Extract the (x, y) coordinate from the center of the cell holding the provided text.  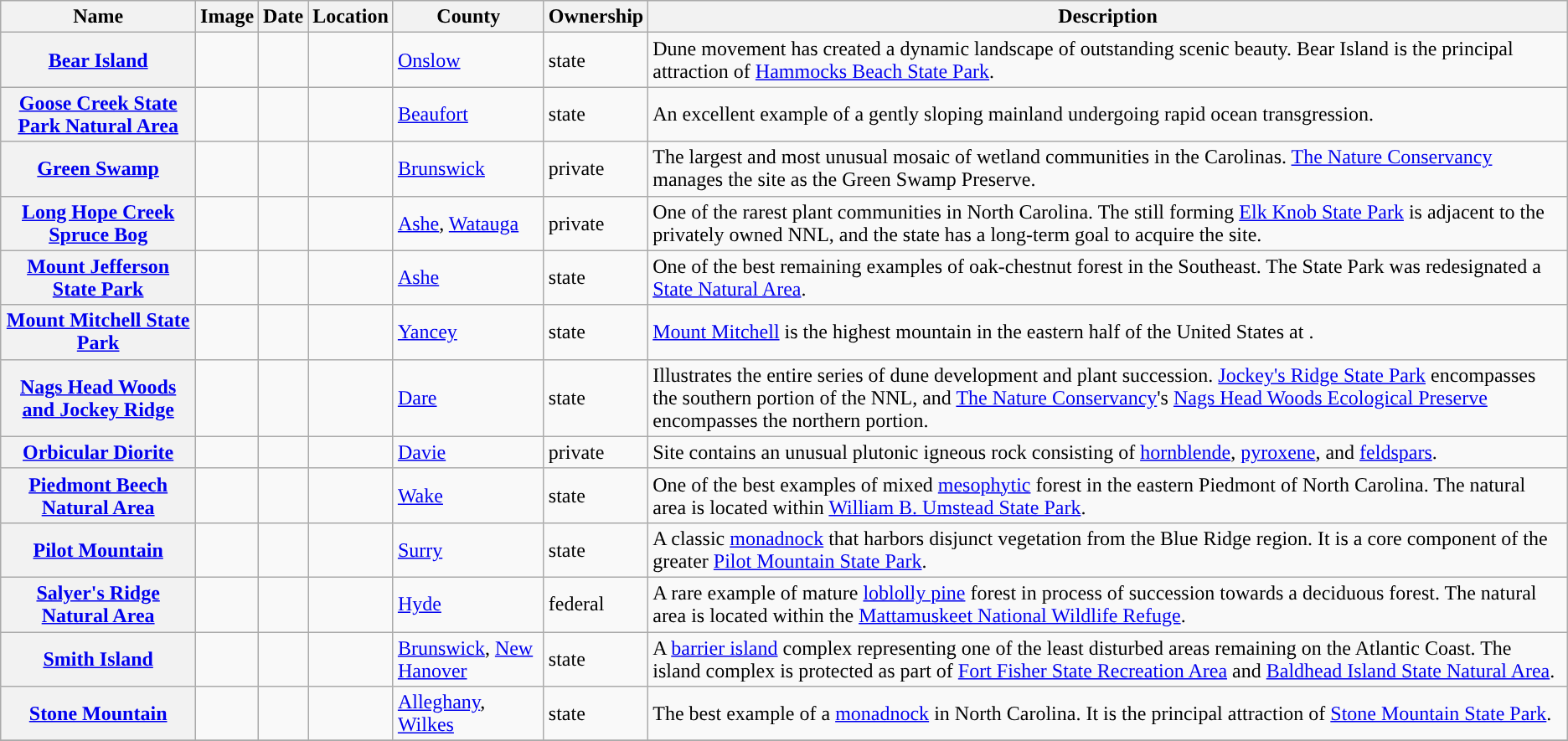
Mount Jefferson State Park (99, 278)
County (468, 17)
Pilot Mountain (99, 549)
Site contains an unusual plutonic igneous rock consisting of hornblende, pyroxene, and feldspars. (1108, 452)
Nags Head Woods and Jockey Ridge (99, 398)
Dune movement has created a dynamic landscape of outstanding scenic beauty. Bear Island is the principal attraction of Hammocks Beach State Park. (1108, 60)
Hyde (468, 605)
Ashe (468, 278)
Long Hope Creek Spruce Bog (99, 223)
Yancey (468, 332)
Date (283, 17)
Davie (468, 452)
Bear Island (99, 60)
Name (99, 17)
Piedmont Beech Natural Area (99, 496)
Description (1108, 17)
Location (351, 17)
Onslow (468, 60)
federal (596, 605)
Dare (468, 398)
Orbicular Diorite (99, 452)
Beaufort (468, 114)
The largest and most unusual mosaic of wetland communities in the Carolinas. The Nature Conservancy manages the site as the Green Swamp Preserve. (1108, 169)
Brunswick (468, 169)
Salyer's Ridge Natural Area (99, 605)
Mount Mitchell is the highest mountain in the eastern half of the United States at . (1108, 332)
A classic monadnock that harbors disjunct vegetation from the Blue Ridge region. It is a core component of the greater Pilot Mountain State Park. (1108, 549)
Ashe, Watauga (468, 223)
Alleghany, Wilkes (468, 713)
Mount Mitchell State Park (99, 332)
Wake (468, 496)
Smith Island (99, 658)
Stone Mountain (99, 713)
Brunswick, New Hanover (468, 658)
The best example of a monadnock in North Carolina. It is the principal attraction of Stone Mountain State Park. (1108, 713)
Surry (468, 549)
Image (228, 17)
Green Swamp (99, 169)
An excellent example of a gently sloping mainland undergoing rapid ocean transgression. (1108, 114)
Ownership (596, 17)
One of the best remaining examples of oak-chestnut forest in the Southeast. The State Park was redesignated a State Natural Area. (1108, 278)
Goose Creek State Park Natural Area (99, 114)
